Find where the given text appears and provide that cell's center as (x, y) coordinate. 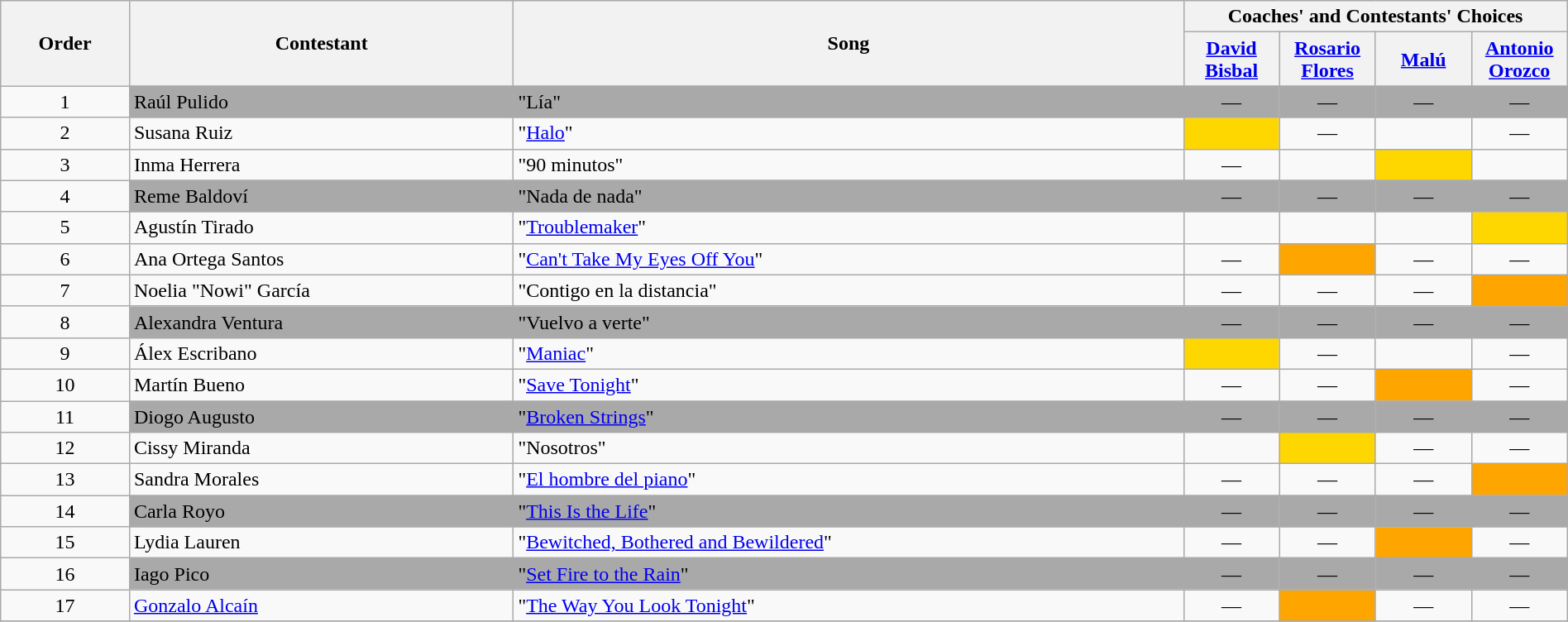
"Troublemaker" (849, 227)
Raúl Pulido (321, 102)
Cissy Miranda (321, 448)
"Maniac" (849, 353)
"This Is the Life" (849, 511)
Coaches' and Contestants' Choices (1375, 17)
Lydia Lauren (321, 543)
10 (65, 385)
Antonio Orozco (1519, 60)
14 (65, 511)
9 (65, 353)
"The Way You Look Tonight" (849, 605)
"Contigo en la distancia" (849, 290)
Contestant (321, 43)
Sandra Morales (321, 480)
3 (65, 165)
Noelia "Nowi" García (321, 290)
David Bisbal (1231, 60)
"Vuelvo a verte" (849, 322)
5 (65, 227)
4 (65, 196)
8 (65, 322)
Malú (1423, 60)
"Halo" (849, 133)
"Can't Take My Eyes Off You" (849, 259)
"Save Tonight" (849, 385)
Agustín Tirado (321, 227)
Ana Ortega Santos (321, 259)
Rosario Flores (1327, 60)
Martín Bueno (321, 385)
1 (65, 102)
"Set Fire to the Rain" (849, 574)
Reme Baldoví (321, 196)
"El hombre del piano" (849, 480)
Diogo Augusto (321, 416)
7 (65, 290)
12 (65, 448)
Carla Royo (321, 511)
Iago Pico (321, 574)
6 (65, 259)
13 (65, 480)
Inma Herrera (321, 165)
"90 minutos" (849, 165)
15 (65, 543)
Alexandra Ventura (321, 322)
Gonzalo Alcaín (321, 605)
Susana Ruiz (321, 133)
Song (849, 43)
Order (65, 43)
"Nada de nada" (849, 196)
17 (65, 605)
Álex Escribano (321, 353)
"Bewitched, Bothered and Bewildered" (849, 543)
2 (65, 133)
16 (65, 574)
"Broken Strings" (849, 416)
11 (65, 416)
"Lía" (849, 102)
"Nosotros" (849, 448)
